Pinpoint the cell where the given text exists, returning its [x, y] midpoint coordinate. 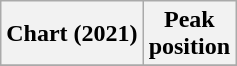
Peakposition [189, 34]
Chart (2021) [72, 34]
